Find where the given text appears and provide that cell's center as [x, y] coordinate. 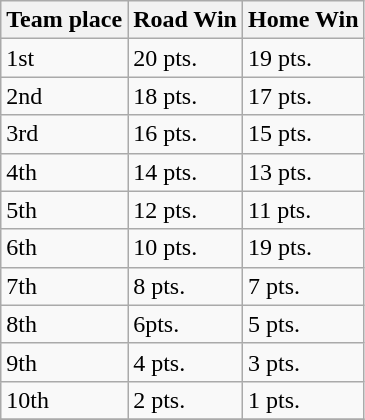
6pts. [186, 324]
8 pts. [186, 286]
7th [64, 286]
17 pts. [303, 96]
7 pts. [303, 286]
4th [64, 172]
13 pts. [303, 172]
16 pts. [186, 134]
18 pts. [186, 96]
15 pts. [303, 134]
Home Win [303, 20]
5 pts. [303, 324]
1 pts. [303, 400]
20 pts. [186, 58]
Team place [64, 20]
9th [64, 362]
Road Win [186, 20]
11 pts. [303, 210]
10th [64, 400]
3 pts. [303, 362]
2 pts. [186, 400]
1st [64, 58]
4 pts. [186, 362]
6th [64, 248]
5th [64, 210]
12 pts. [186, 210]
3rd [64, 134]
10 pts. [186, 248]
2nd [64, 96]
14 pts. [186, 172]
8th [64, 324]
